Return [X, Y] of the center of cell containing provided text 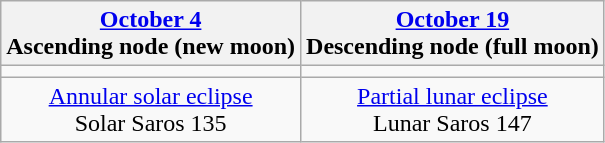
October 4Ascending node (new moon) [151, 34]
Annular solar eclipseSolar Saros 135 [151, 110]
October 19Descending node (full moon) [453, 34]
Partial lunar eclipseLunar Saros 147 [453, 110]
